Capture the cell that displays the provided text and extract its (x, y) central coordinate. 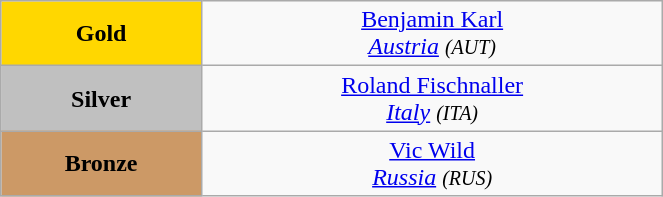
Gold (102, 34)
Bronze (102, 164)
Benjamin KarlAustria (AUT) (432, 34)
Vic WildRussia (RUS) (432, 164)
Roland FischnallerItaly (ITA) (432, 98)
Silver (102, 98)
